Identify which cell holds the provided text, then report its [X, Y] central coordinate. 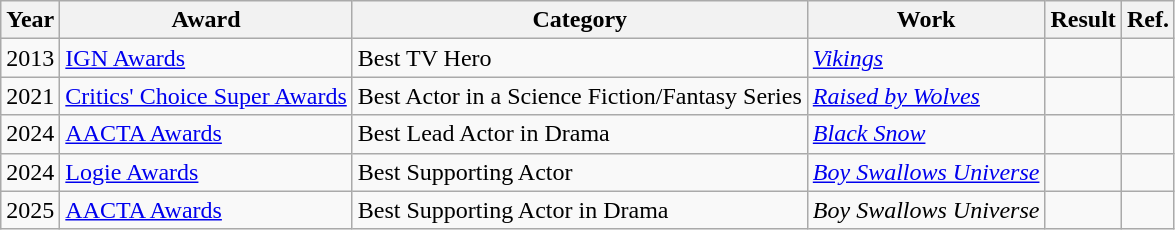
Best Actor in a Science Fiction/Fantasy Series [580, 96]
Raised by Wolves [926, 96]
2021 [30, 96]
Best TV Hero [580, 58]
Critics' Choice Super Awards [206, 96]
Year [30, 20]
Logie Awards [206, 172]
Best Lead Actor in Drama [580, 134]
Category [580, 20]
IGN Awards [206, 58]
Best Supporting Actor in Drama [580, 210]
Ref. [1148, 20]
Work [926, 20]
Award [206, 20]
Result [1083, 20]
2013 [30, 58]
Black Snow [926, 134]
Vikings [926, 58]
Best Supporting Actor [580, 172]
2025 [30, 210]
